Capture the cell that displays the provided text and extract its (x, y) central coordinate. 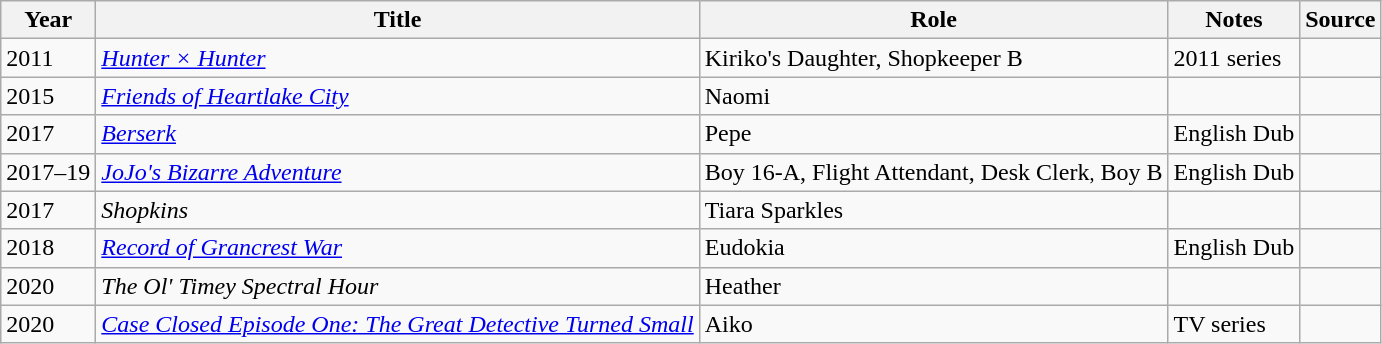
Pepe (934, 134)
Kiriko's Daughter, Shopkeeper B (934, 58)
Title (398, 20)
Year (48, 20)
Tiara Sparkles (934, 210)
Hunter × Hunter (398, 58)
Berserk (398, 134)
Notes (1234, 20)
Boy 16-A, Flight Attendant, Desk Clerk, Boy B (934, 172)
Case Closed Episode One: The Great Detective Turned Small (398, 324)
2011 (48, 58)
2017–19 (48, 172)
Heather (934, 286)
2018 (48, 248)
TV series (1234, 324)
Record of Grancrest War (398, 248)
JoJo's Bizarre Adventure (398, 172)
Eudokia (934, 248)
Shopkins (398, 210)
The Ol' Timey Spectral Hour (398, 286)
2015 (48, 96)
2011 series (1234, 58)
Aiko (934, 324)
Source (1340, 20)
Naomi (934, 96)
Role (934, 20)
Friends of Heartlake City (398, 96)
